Extract the (X, Y) coordinate from the center of the cell holding the provided text.  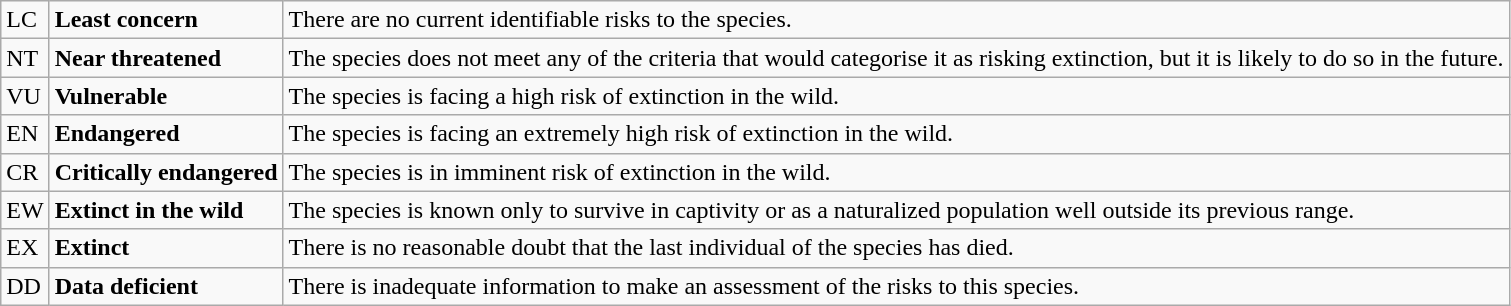
NT (25, 58)
Critically endangered (166, 172)
There is no reasonable doubt that the last individual of the species has died. (896, 248)
Extinct (166, 248)
The species is known only to survive in captivity or as a naturalized population well outside its previous range. (896, 210)
Vulnerable (166, 96)
DD (25, 286)
There is inadequate information to make an assessment of the risks to this species. (896, 286)
Extinct in the wild (166, 210)
CR (25, 172)
The species is facing an extremely high risk of extinction in the wild. (896, 134)
LC (25, 20)
EX (25, 248)
Endangered (166, 134)
There are no current identifiable risks to the species. (896, 20)
The species does not meet any of the criteria that would categorise it as risking extinction, but it is likely to do so in the future. (896, 58)
Least concern (166, 20)
EN (25, 134)
Data deficient (166, 286)
Near threatened (166, 58)
VU (25, 96)
The species is in imminent risk of extinction in the wild. (896, 172)
EW (25, 210)
The species is facing a high risk of extinction in the wild. (896, 96)
